Find where the given text appears and provide that cell's center as (X, Y) coordinate. 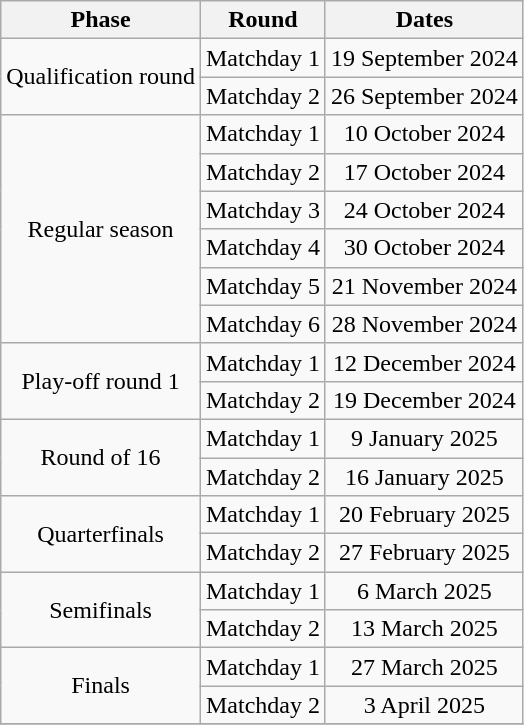
3 April 2025 (424, 705)
26 September 2024 (424, 96)
6 March 2025 (424, 591)
28 November 2024 (424, 324)
19 September 2024 (424, 58)
17 October 2024 (424, 172)
Finals (101, 686)
Matchday 6 (262, 324)
Semifinals (101, 610)
Matchday 5 (262, 286)
Qualification round (101, 77)
Play-off round 1 (101, 381)
Matchday 3 (262, 210)
Regular season (101, 229)
Quarterfinals (101, 534)
Phase (101, 20)
Matchday 4 (262, 248)
20 February 2025 (424, 515)
12 December 2024 (424, 362)
Round of 16 (101, 457)
27 February 2025 (424, 553)
21 November 2024 (424, 286)
16 January 2025 (424, 477)
13 March 2025 (424, 629)
10 October 2024 (424, 134)
19 December 2024 (424, 400)
27 March 2025 (424, 667)
Dates (424, 20)
24 October 2024 (424, 210)
9 January 2025 (424, 438)
Round (262, 20)
30 October 2024 (424, 248)
